Detect which cell encompasses the target text, then output its (X, Y) center coordinate. 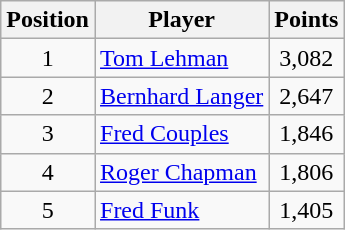
Tom Lehman (181, 58)
Roger Chapman (181, 172)
1,806 (306, 172)
3 (48, 134)
Fred Couples (181, 134)
5 (48, 210)
4 (48, 172)
2 (48, 96)
Fred Funk (181, 210)
Points (306, 20)
2,647 (306, 96)
1 (48, 58)
1,846 (306, 134)
3,082 (306, 58)
Position (48, 20)
Bernhard Langer (181, 96)
Player (181, 20)
1,405 (306, 210)
